Capture the cell that displays the provided text and extract its (X, Y) central coordinate. 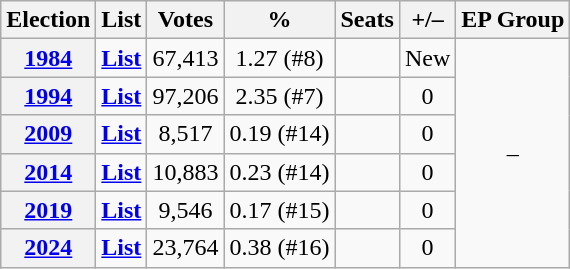
2014 (48, 172)
+/– (427, 20)
1984 (48, 58)
67,413 (186, 58)
Election (48, 20)
0.19 (#14) (280, 134)
97,206 (186, 96)
9,546 (186, 210)
0.23 (#14) (280, 172)
8,517 (186, 134)
EP Group (513, 20)
2024 (48, 248)
1.27 (#8) (280, 58)
– (513, 153)
2019 (48, 210)
1994 (48, 96)
2.35 (#7) (280, 96)
Votes (186, 20)
0.17 (#15) (280, 210)
Seats (367, 20)
2009 (48, 134)
New (427, 58)
% (280, 20)
10,883 (186, 172)
23,764 (186, 248)
0.38 (#16) (280, 248)
